Output the [X, Y] coordinate of the center of the cell containing the given text.  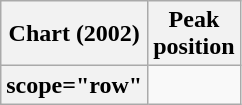
Chart (2002) [74, 34]
Peakposition [194, 34]
scope="row" [74, 85]
